Extract the (X, Y) coordinate from the center of the cell holding the provided text.  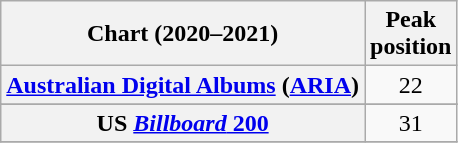
US Billboard 200 (183, 123)
31 (411, 123)
Chart (2020–2021) (183, 34)
Australian Digital Albums (ARIA) (183, 85)
Peakposition (411, 34)
22 (411, 85)
